Capture the cell that displays the provided text and extract its [X, Y] central coordinate. 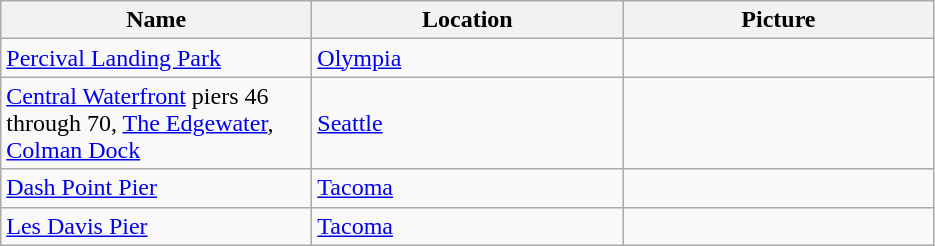
Name [156, 20]
Central Waterfront piers 46 through 70, The Edgewater, Colman Dock [156, 123]
Olympia [468, 58]
Seattle [468, 123]
Location [468, 20]
Percival Landing Park [156, 58]
Dash Point Pier [156, 188]
Les Davis Pier [156, 226]
Picture [778, 20]
